Locate the cell with the specified text and output its (x, y) center coordinate. 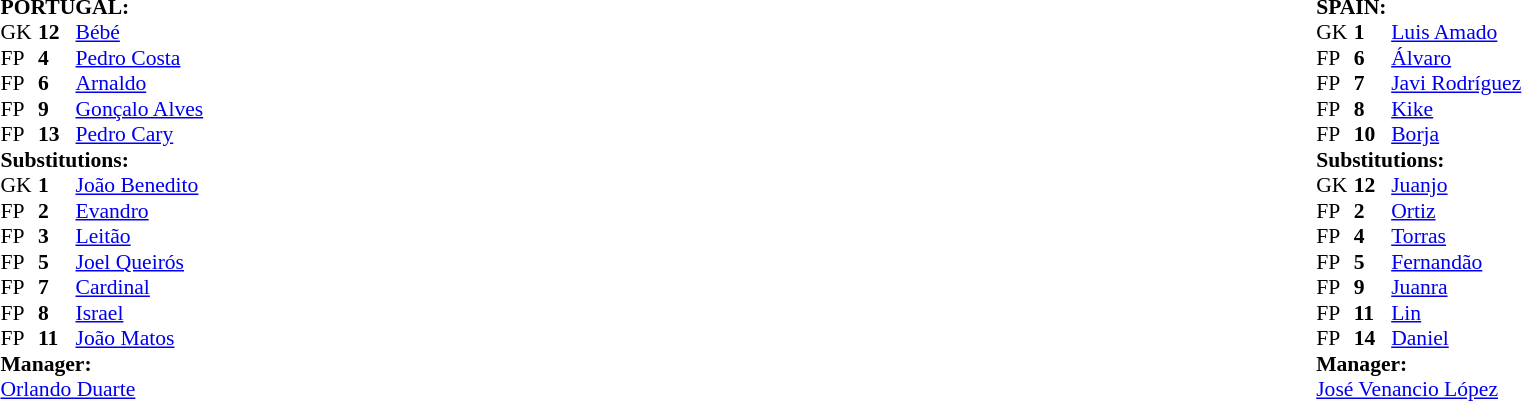
3 (57, 237)
Bébé (140, 33)
14 (1373, 339)
Israel (140, 313)
10 (1373, 135)
Pedro Costa (140, 58)
Evandro (140, 211)
Arnaldo (140, 83)
Borja (1456, 135)
Pedro Cary (140, 135)
Juanra (1456, 287)
13 (57, 135)
João Matos (140, 339)
Torras (1456, 237)
Leitão (140, 237)
Ortiz (1456, 211)
Álvaro (1456, 58)
João Benedito (140, 185)
Javi Rodríguez (1456, 83)
Daniel (1456, 339)
Kike (1456, 109)
Gonçalo Alves (140, 109)
Juanjo (1456, 185)
Joel Queirós (140, 262)
Luis Amado (1456, 33)
Cardinal (140, 287)
Fernandão (1456, 262)
Lin (1456, 313)
